Determine the [x, y] coordinate at the center of the cell enclosing the given text.  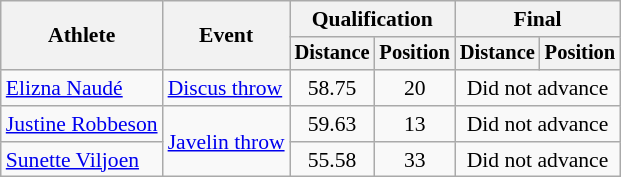
Discus throw [226, 88]
58.75 [332, 88]
20 [415, 88]
Final [538, 19]
13 [415, 124]
Event [226, 36]
Athlete [82, 36]
Justine Robbeson [82, 124]
Javelin throw [226, 142]
Elizna Naudé [82, 88]
Qualification [372, 19]
59.63 [332, 124]
